Scan for the cell matching the given text and deliver its (x, y) coordinate at center. 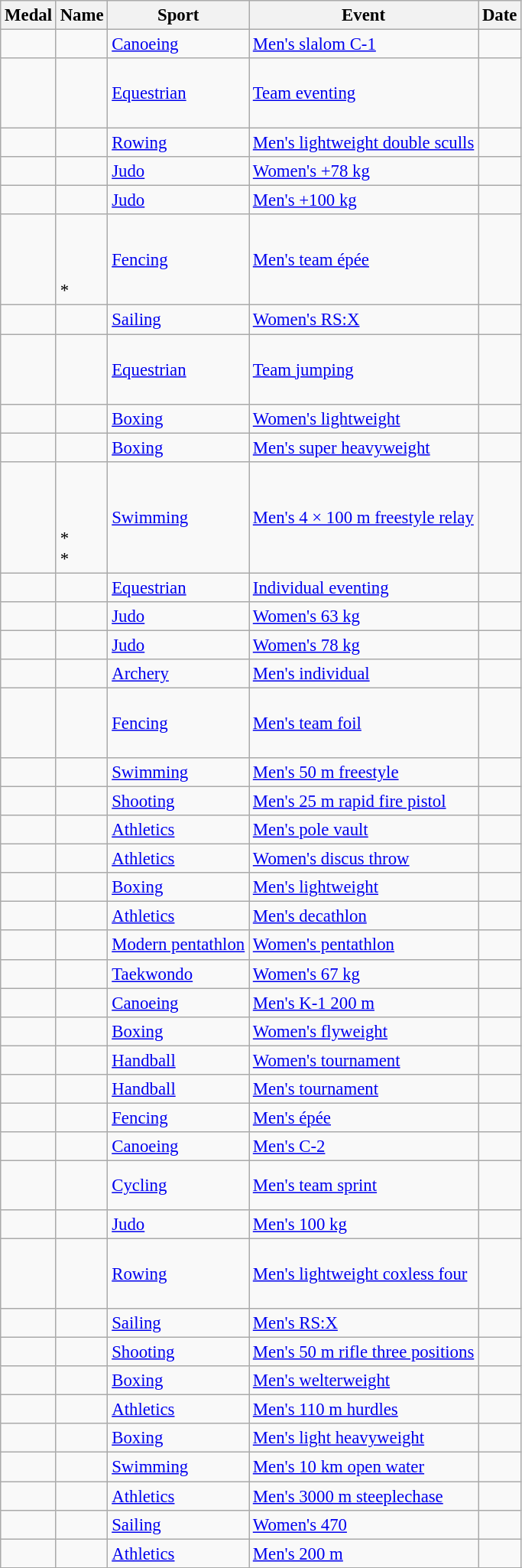
** (82, 517)
Women's tournament (364, 1060)
Men's lightweight double sculls (364, 143)
Individual eventing (364, 587)
Men's individual (364, 674)
Men's welterweight (364, 1381)
Men's team épée (364, 260)
Men's team foil (364, 723)
Team eventing (364, 93)
Men's 110 m hurdles (364, 1410)
Men's 200 m (364, 1553)
Date (500, 15)
Men's light heavyweight (364, 1439)
Men's C-2 (364, 1147)
Men's RS:X (364, 1323)
Women's 67 kg (364, 974)
Cycling (179, 1186)
Men's K-1 200 m (364, 1003)
Men's slalom C-1 (364, 44)
Men's pole vault (364, 830)
Archery (179, 674)
Men's +100 kg (364, 200)
Men's tournament (364, 1089)
Men's team sprint (364, 1186)
Modern pentathlon (179, 945)
Men's decathlon (364, 916)
Women's +78 kg (364, 171)
Women's 78 kg (364, 645)
Men's 10 km open water (364, 1467)
Men's super heavyweight (364, 447)
Women's 470 (364, 1524)
Men's 50 m freestyle (364, 773)
Men's lightweight (364, 887)
Women's flyweight (364, 1031)
Women's pentathlon (364, 945)
Team jumping (364, 369)
Name (82, 15)
Women's 63 kg (364, 616)
* (82, 260)
Women's lightweight (364, 418)
Men's 50 m rifle three positions (364, 1352)
Men's 100 kg (364, 1225)
Medal (29, 15)
Men's 3000 m steeplechase (364, 1496)
Men's lightweight coxless four (364, 1274)
Women's RS:X (364, 320)
Men's 4 × 100 m freestyle relay (364, 517)
Event (364, 15)
Sport (179, 15)
Men's 25 m rapid fire pistol (364, 802)
Men's épée (364, 1117)
Women's discus throw (364, 859)
Taekwondo (179, 974)
